Search for the cell housing the specified text and yield its [x, y] center coordinate. 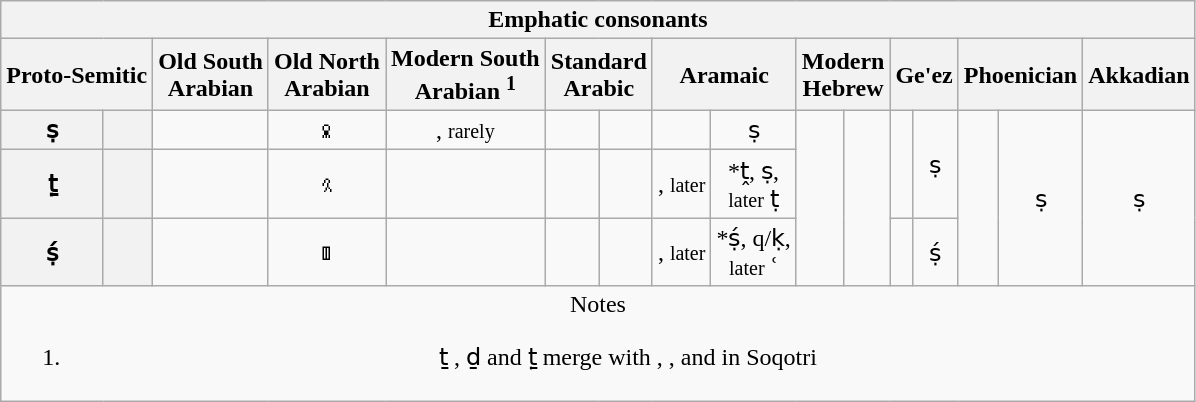
StandardArabic [598, 75]
𐪓 [326, 252]
Phoenician [1020, 75]
*ṱ, ṣ,later ṭ [754, 184]
Old SouthArabian [211, 75]
Emphatic consonants [598, 20]
Proto-Semitic [77, 75]
, rarely [466, 130]
Akkadian [1139, 75]
*ṣ́, q/ḳ,later ʿ [754, 252]
𐪜 [326, 184]
𐪎 [326, 130]
Old NorthArabian [326, 75]
ModernHebrew [843, 75]
Notesṯ , ḏ and ṯ̣ merge with , , and in Soqotri [598, 344]
ṯ̣ [52, 184]
Ge'ez [924, 75]
Aramaic [724, 75]
Modern SouthArabian 1 [466, 75]
